Locate the cell with the specified text and output its (X, Y) center coordinate. 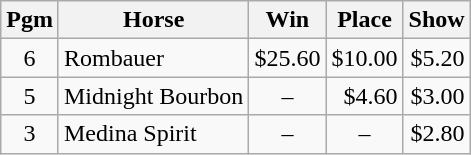
Place (364, 20)
Rombauer (153, 58)
Horse (153, 20)
Pgm (30, 20)
$2.80 (436, 134)
Midnight Bourbon (153, 96)
Show (436, 20)
Medina Spirit (153, 134)
$3.00 (436, 96)
$10.00 (364, 58)
3 (30, 134)
6 (30, 58)
$5.20 (436, 58)
$4.60 (364, 96)
$25.60 (288, 58)
5 (30, 96)
Win (288, 20)
